Extract the [x, y] coordinate from the center of the cell holding the provided text.  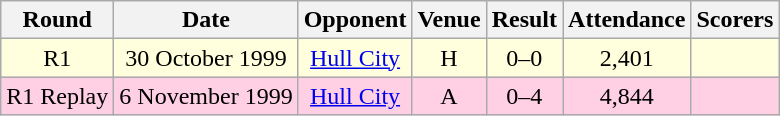
Attendance [627, 20]
4,844 [627, 96]
2,401 [627, 58]
0–4 [524, 96]
30 October 1999 [206, 58]
0–0 [524, 58]
Venue [449, 20]
Result [524, 20]
6 November 1999 [206, 96]
Scorers [735, 20]
Date [206, 20]
A [449, 96]
R1 Replay [58, 96]
Round [58, 20]
Opponent [355, 20]
H [449, 58]
R1 [58, 58]
